Identify which cell holds the provided text, then report its [X, Y] central coordinate. 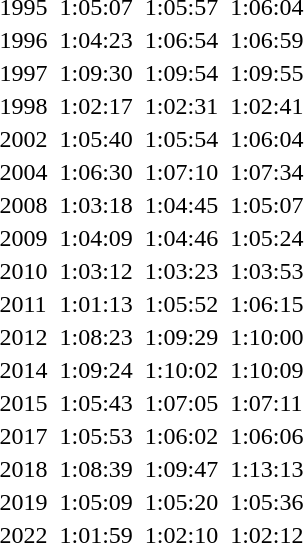
1:09:47 [181, 469]
1:05:40 [96, 139]
1:03:12 [96, 271]
1:02:31 [181, 106]
1:04:45 [181, 205]
1:04:09 [96, 238]
1:03:23 [181, 271]
1:08:39 [96, 469]
1:06:02 [181, 436]
1:05:09 [96, 502]
1:05:20 [181, 502]
1:04:23 [96, 40]
1:05:53 [96, 436]
1:02:17 [96, 106]
1:07:10 [181, 172]
1:09:24 [96, 370]
1:09:30 [96, 73]
1:10:02 [181, 370]
1:07:05 [181, 403]
1:05:54 [181, 139]
1:06:30 [96, 172]
1:03:18 [96, 205]
1:05:43 [96, 403]
1:01:13 [96, 304]
1:05:52 [181, 304]
1:04:46 [181, 238]
1:09:29 [181, 337]
1:06:54 [181, 40]
1:09:54 [181, 73]
1:08:23 [96, 337]
